Search for the cell housing the specified text and yield its [X, Y] center coordinate. 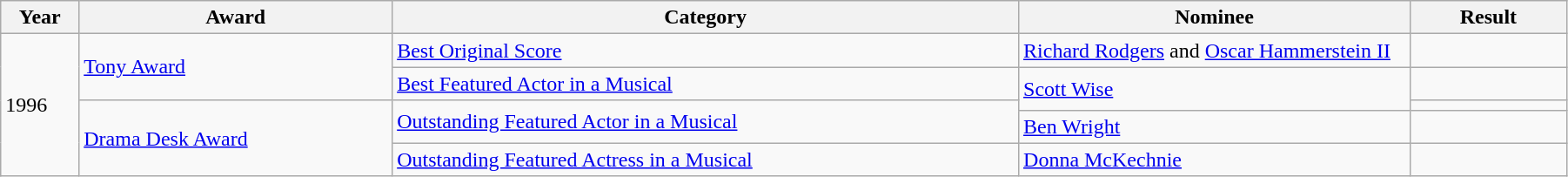
Outstanding Featured Actress in a Musical [706, 160]
Drama Desk Award [236, 138]
Result [1488, 17]
Scott Wise [1215, 89]
Best Featured Actor in a Musical [706, 84]
Donna McKechnie [1215, 160]
Award [236, 17]
Outstanding Featured Actor in a Musical [706, 122]
Richard Rodgers and Oscar Hammerstein II [1215, 51]
Nominee [1215, 17]
Ben Wright [1215, 126]
Category [706, 17]
Tony Award [236, 67]
Best Original Score [706, 51]
1996 [40, 105]
Year [40, 17]
